For the text-containing cell, return its midpoint in (x, y) coordinate format. 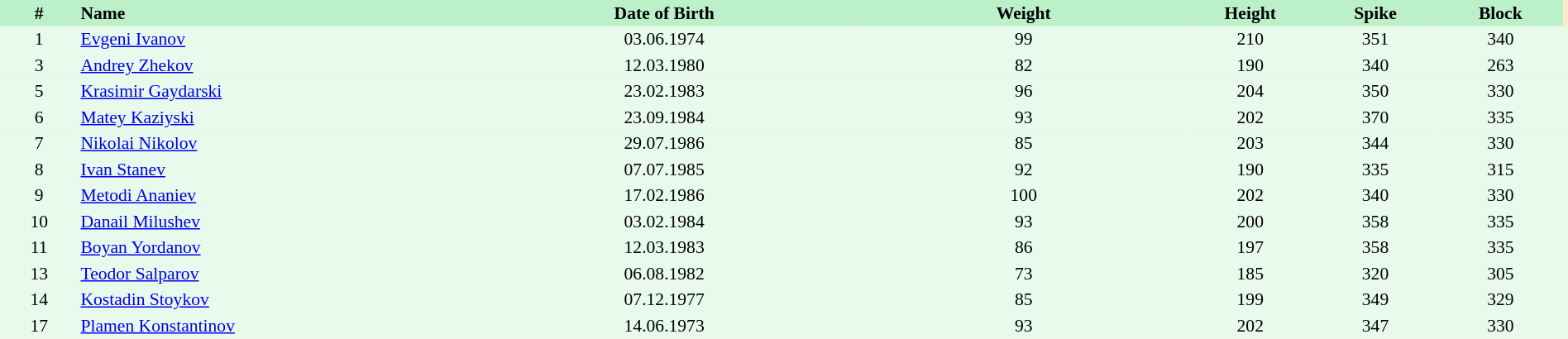
350 (1374, 91)
Block (1500, 13)
73 (1024, 274)
200 (1250, 222)
Height (1250, 13)
29.07.1986 (664, 144)
199 (1250, 299)
185 (1250, 274)
9 (39, 195)
Plamen Konstantinov (273, 326)
Weight (1024, 13)
320 (1374, 274)
204 (1250, 91)
8 (39, 169)
Date of Birth (664, 13)
92 (1024, 169)
6 (39, 117)
315 (1500, 169)
Kostadin Stoykov (273, 299)
82 (1024, 65)
1 (39, 40)
263 (1500, 65)
Name (273, 13)
96 (1024, 91)
14 (39, 299)
17 (39, 326)
Spike (1374, 13)
5 (39, 91)
Danail Milushev (273, 222)
100 (1024, 195)
07.12.1977 (664, 299)
Evgeni Ivanov (273, 40)
351 (1374, 40)
Matey Kaziyski (273, 117)
305 (1500, 274)
370 (1374, 117)
06.08.1982 (664, 274)
347 (1374, 326)
197 (1250, 248)
7 (39, 144)
349 (1374, 299)
03.06.1974 (664, 40)
210 (1250, 40)
# (39, 13)
13 (39, 274)
Boyan Yordanov (273, 248)
12.03.1983 (664, 248)
23.02.1983 (664, 91)
Krasimir Gaydarski (273, 91)
07.07.1985 (664, 169)
86 (1024, 248)
3 (39, 65)
99 (1024, 40)
11 (39, 248)
23.09.1984 (664, 117)
329 (1500, 299)
344 (1374, 144)
17.02.1986 (664, 195)
03.02.1984 (664, 222)
203 (1250, 144)
Metodi Ananiev (273, 195)
Andrey Zhekov (273, 65)
Ivan Stanev (273, 169)
14.06.1973 (664, 326)
Teodor Salparov (273, 274)
12.03.1980 (664, 65)
10 (39, 222)
Nikolai Nikolov (273, 144)
